For the text-containing cell, return its midpoint in [X, Y] coordinate format. 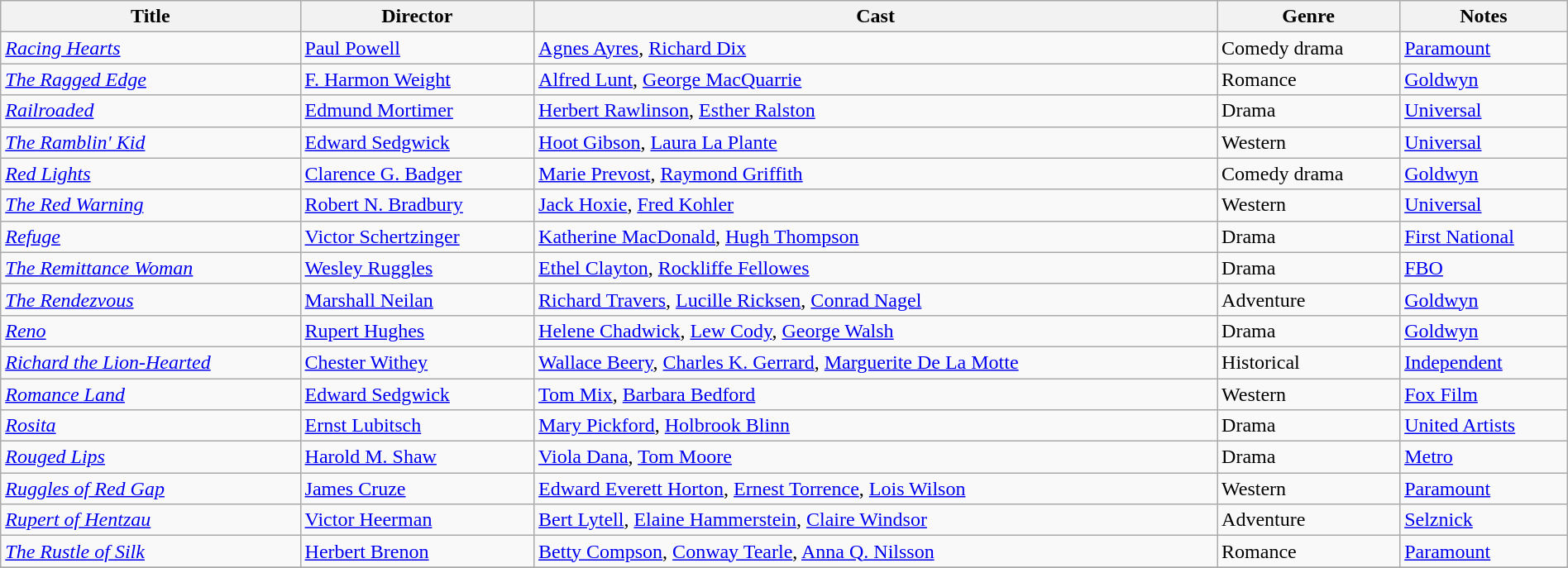
Jack Hoxie, Fred Kohler [876, 205]
Edmund Mortimer [417, 111]
Paul Powell [417, 48]
Ethel Clayton, Rockliffe Fellowes [876, 268]
Historical [1308, 362]
James Cruze [417, 489]
Metro [1484, 457]
Herbert Brenon [417, 551]
Harold M. Shaw [417, 457]
Mary Pickford, Holbrook Blinn [876, 426]
First National [1484, 236]
Hoot Gibson, Laura La Plante [876, 142]
The Red Warning [151, 205]
Director [417, 17]
Reno [151, 331]
FBO [1484, 268]
Rupert of Hentzau [151, 520]
Richard the Lion-Hearted [151, 362]
Ruggles of Red Gap [151, 489]
Rupert Hughes [417, 331]
Fox Film [1484, 394]
Refuge [151, 236]
The Rendezvous [151, 299]
Tom Mix, Barbara Bedford [876, 394]
Clarence G. Badger [417, 174]
Betty Compson, Conway Tearle, Anna Q. Nilsson [876, 551]
Title [151, 17]
The Rustle of Silk [151, 551]
Richard Travers, Lucille Ricksen, Conrad Nagel [876, 299]
Ernst Lubitsch [417, 426]
The Ramblin' Kid [151, 142]
Romance Land [151, 394]
The Remittance Woman [151, 268]
Viola Dana, Tom Moore [876, 457]
Selznick [1484, 520]
Alfred Lunt, George MacQuarrie [876, 79]
Rosita [151, 426]
Cast [876, 17]
Edward Everett Horton, Ernest Torrence, Lois Wilson [876, 489]
Victor Schertzinger [417, 236]
Victor Heerman [417, 520]
Katherine MacDonald, Hugh Thompson [876, 236]
Bert Lytell, Elaine Hammerstein, Claire Windsor [876, 520]
Marie Prevost, Raymond Griffith [876, 174]
Notes [1484, 17]
Chester Withey [417, 362]
Genre [1308, 17]
United Artists [1484, 426]
Railroaded [151, 111]
Marshall Neilan [417, 299]
F. Harmon Weight [417, 79]
Robert N. Bradbury [417, 205]
Wesley Ruggles [417, 268]
The Ragged Edge [151, 79]
Helene Chadwick, Lew Cody, George Walsh [876, 331]
Herbert Rawlinson, Esther Ralston [876, 111]
Wallace Beery, Charles K. Gerrard, Marguerite De La Motte [876, 362]
Racing Hearts [151, 48]
Red Lights [151, 174]
Independent [1484, 362]
Rouged Lips [151, 457]
Agnes Ayres, Richard Dix [876, 48]
